Locate the cell with the specified text and output its [x, y] center coordinate. 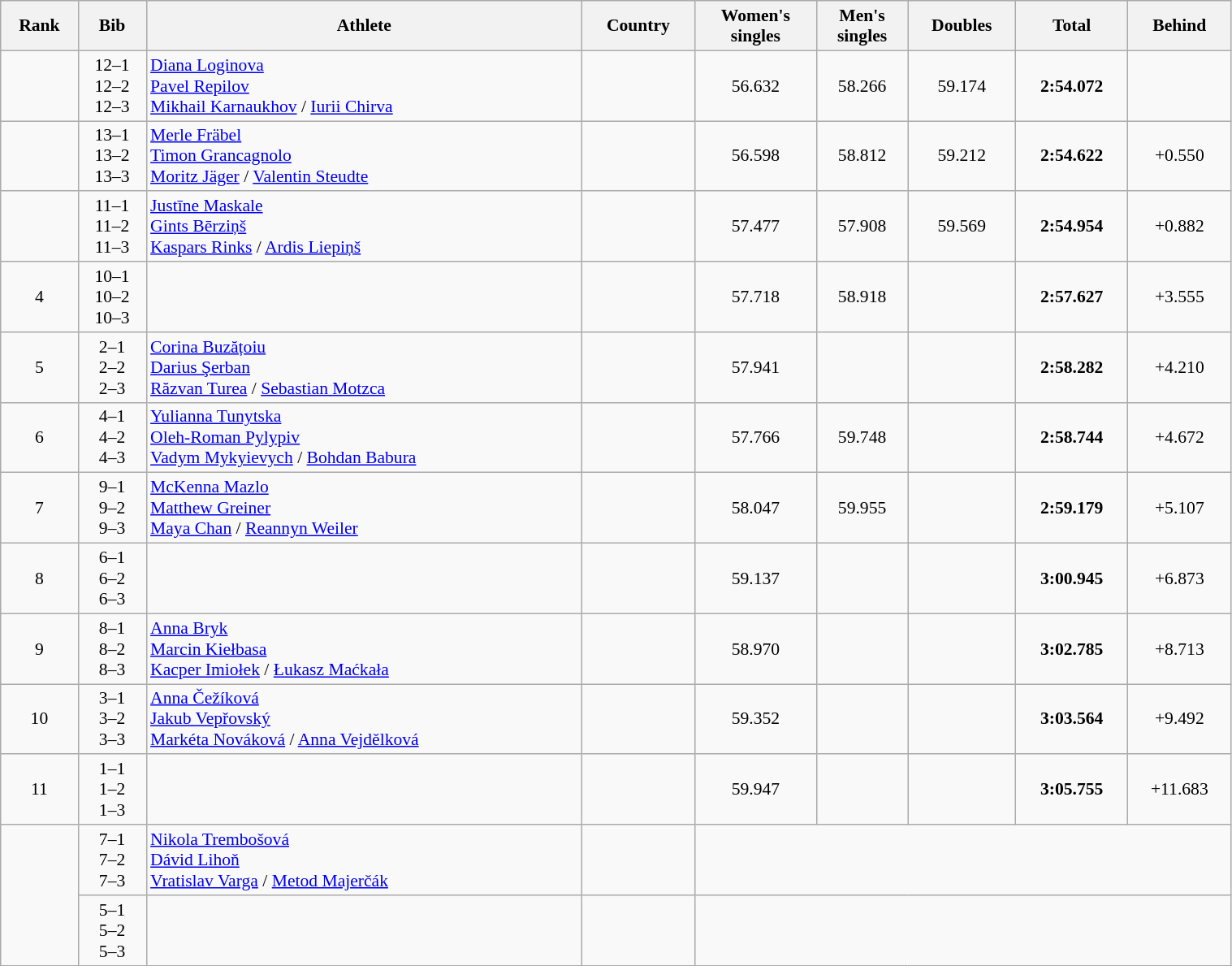
59.137 [755, 578]
58.047 [755, 509]
59.352 [755, 720]
2:57.627 [1072, 297]
+3.555 [1179, 297]
Country [638, 26]
56.598 [755, 156]
Doubles [962, 26]
58.970 [755, 648]
57.477 [755, 227]
57.941 [755, 367]
59.569 [962, 227]
Yulianna TunytskaOleh-Roman PylypivVadym Mykyievych / Bohdan Babura [364, 437]
Anna ČežíkováJakub VepřovskýMarkéta Nováková / Anna Vejdělková [364, 720]
59.955 [862, 509]
59.174 [962, 86]
59.748 [862, 437]
1–11–21–3 [112, 790]
8–18–28–3 [112, 648]
6 [39, 437]
2:59.179 [1072, 509]
11–111–211–3 [112, 227]
8 [39, 578]
3–13–23–3 [112, 720]
3:02.785 [1072, 648]
2:54.622 [1072, 156]
Corina BuzățoiuDarius ŞerbanRăzvan Turea / Sebastian Motzca [364, 367]
58.918 [862, 297]
2:54.072 [1072, 86]
11 [39, 790]
Athlete [364, 26]
4 [39, 297]
10 [39, 720]
9–19–29–3 [112, 509]
12–112–212–3 [112, 86]
4–14–24–3 [112, 437]
56.632 [755, 86]
58.266 [862, 86]
Merle FräbelTimon GrancagnoloMoritz Jäger / Valentin Steudte [364, 156]
3:00.945 [1072, 578]
2:58.282 [1072, 367]
+4.210 [1179, 367]
Diana LoginovaPavel RepilovMikhail Karnaukhov / Iurii Chirva [364, 86]
57.908 [862, 227]
Rank [39, 26]
5 [39, 367]
McKenna MazloMatthew GreinerMaya Chan / Reannyn Weiler [364, 509]
+6.873 [1179, 578]
Nikola TrembošováDávid LihoňVratislav Varga / Metod Majerčák [364, 860]
+0.882 [1179, 227]
Bib [112, 26]
3:03.564 [1072, 720]
58.812 [862, 156]
Anna BrykMarcin KiełbasaKacper Imiołek / Łukasz Maćkała [364, 648]
+11.683 [1179, 790]
2:54.954 [1072, 227]
57.718 [755, 297]
+4.672 [1179, 437]
Women'ssingles [755, 26]
5–15–25–3 [112, 931]
10–110–210–3 [112, 297]
Men'ssingles [862, 26]
59.212 [962, 156]
+8.713 [1179, 648]
Justīne MaskaleGints BērziņšKaspars Rinks / Ardis Liepiņš [364, 227]
7–17–27–3 [112, 860]
Behind [1179, 26]
13–113–213–3 [112, 156]
9 [39, 648]
6–16–26–3 [112, 578]
Total [1072, 26]
7 [39, 509]
2–12–22–3 [112, 367]
2:58.744 [1072, 437]
59.947 [755, 790]
57.766 [755, 437]
+5.107 [1179, 509]
3:05.755 [1072, 790]
+9.492 [1179, 720]
+0.550 [1179, 156]
